Scan for the cell matching the given text and deliver its (X, Y) coordinate at center. 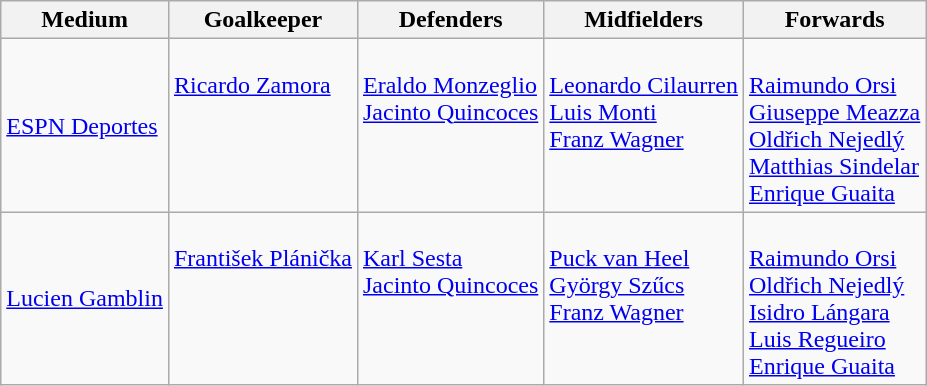
Defenders (450, 20)
Puck van Heel György Szűcs Franz Wagner (644, 298)
Raimundo Orsi Oldřich Nejedlý Isidro Lángara Luis Regueiro Enrique Guaita (834, 298)
Eraldo Monzeglio Jacinto Quincoces (450, 126)
František Plánička (262, 298)
Forwards (834, 20)
Goalkeeper (262, 20)
Ricardo Zamora (262, 126)
Karl Sesta Jacinto Quincoces (450, 298)
Raimundo Orsi Giuseppe Meazza Oldřich Nejedlý Matthias Sindelar Enrique Guaita (834, 126)
Midfielders (644, 20)
Leonardo Cilaurren Luis Monti Franz Wagner (644, 126)
Lucien Gamblin (85, 298)
Medium (85, 20)
ESPN Deportes (85, 126)
